Output the (x, y) coordinate of the center of the cell containing the given text.  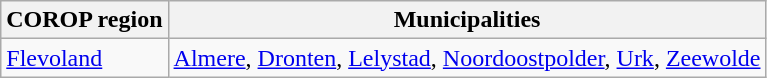
COROP region (84, 20)
Flevoland (84, 58)
Municipalities (467, 20)
Almere, Dronten, Lelystad, Noordoostpolder, Urk, Zeewolde (467, 58)
